Locate the cell with the specified text and output its [x, y] center coordinate. 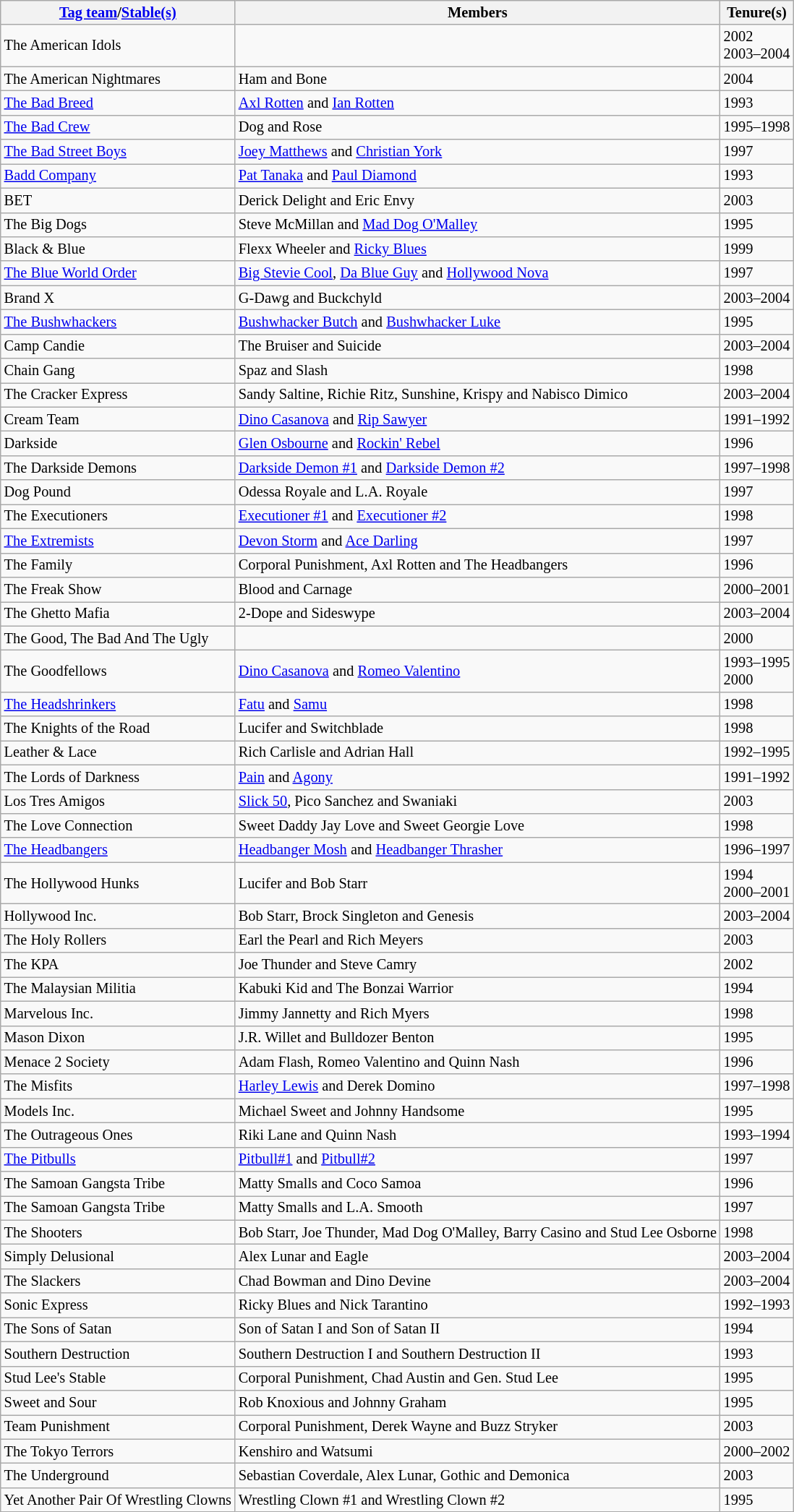
Los Tres Amigos [118, 802]
Bob Starr, Joe Thunder, Mad Dog O'Malley, Barry Casino and Stud Lee Osborne [477, 1232]
Son of Satan I and Son of Satan II [477, 1329]
The Sons of Satan [118, 1329]
1996–1997 [756, 850]
Stud Lee's Stable [118, 1378]
1992–1993 [756, 1305]
Members [477, 12]
The American Idols [118, 46]
Devon Storm and Ace Darling [477, 541]
Tag team/Stable(s) [118, 12]
Sweet and Sour [118, 1402]
Dog and Rose [477, 127]
2004 [756, 79]
Bob Starr, Brock Singleton and Genesis [477, 916]
Flexx Wheeler and Ricky Blues [477, 249]
19942000–2001 [756, 883]
Jimmy Jannetty and Rich Myers [477, 1013]
The Bruiser and Suicide [477, 346]
The Freak Show [118, 589]
Pitbull#1 and Pitbull#2 [477, 1159]
The Executioners [118, 516]
Leather & Lace [118, 752]
The Lords of Darkness [118, 777]
Headbanger Mosh and Headbanger Thrasher [477, 850]
Team Punishment [118, 1427]
The Blue World Order [118, 273]
Models Inc. [118, 1111]
The American Nightmares [118, 79]
Marvelous Inc. [118, 1013]
The KPA [118, 965]
Harley Lewis and Derek Domino [477, 1086]
20022003–2004 [756, 46]
Chain Gang [118, 371]
Earl the Pearl and Rich Meyers [477, 940]
The Hollywood Hunks [118, 883]
Matty Smalls and Coco Samoa [477, 1184]
The Shooters [118, 1232]
Steve McMillan and Mad Dog O'Malley [477, 225]
The Headshrinkers [118, 704]
Fatu and Samu [477, 704]
Odessa Royale and L.A. Royale [477, 492]
2000–2001 [756, 589]
The Family [118, 565]
The Headbangers [118, 850]
Tenure(s) [756, 12]
Kenshiro and Watsumi [477, 1451]
Ricky Blues and Nick Tarantino [477, 1305]
Bushwhacker Butch and Bushwhacker Luke [477, 322]
The Holy Rollers [118, 940]
2000 [756, 638]
Sweet Daddy Jay Love and Sweet Georgie Love [477, 825]
Axl Rotten and Ian Rotten [477, 103]
Pain and Agony [477, 777]
Simply Delusional [118, 1257]
Hollywood Inc. [118, 916]
The Bad Crew [118, 127]
Wrestling Clown #1 and Wrestling Clown #2 [477, 1500]
The Extremists [118, 541]
Camp Candie [118, 346]
Blood and Carnage [477, 589]
Badd Company [118, 176]
The Bad Street Boys [118, 152]
Big Stevie Cool, Da Blue Guy and Hollywood Nova [477, 273]
Kabuki Kid and The Bonzai Warrior [477, 989]
1993–1994 [756, 1135]
The Good, The Bad And The Ugly [118, 638]
2000–2002 [756, 1451]
Derick Delight and Eric Envy [477, 200]
Mason Dixon [118, 1038]
Corporal Punishment, Derek Wayne and Buzz Stryker [477, 1427]
Michael Sweet and Johnny Handsome [477, 1111]
The Bad Breed [118, 103]
Southern Destruction I and Southern Destruction II [477, 1354]
Cream Team [118, 419]
Ham and Bone [477, 79]
BET [118, 200]
The Misfits [118, 1086]
Alex Lunar and Eagle [477, 1257]
1993–19952000 [756, 671]
1992–1995 [756, 752]
Pat Tanaka and Paul Diamond [477, 176]
Yet Another Pair Of Wrestling Clowns [118, 1500]
The Bushwhackers [118, 322]
The Tokyo Terrors [118, 1451]
Sandy Saltine, Richie Ritz, Sunshine, Krispy and Nabisco Dimico [477, 395]
Matty Smalls and L.A. Smooth [477, 1208]
Dino Casanova and Rip Sawyer [477, 419]
Joey Matthews and Christian York [477, 152]
1999 [756, 249]
Dino Casanova and Romeo Valentino [477, 671]
The Pitbulls [118, 1159]
The Ghetto Mafia [118, 614]
Darkside [118, 443]
Brand X [118, 298]
The Big Dogs [118, 225]
Black & Blue [118, 249]
G-Dawg and Buckchyld [477, 298]
Southern Destruction [118, 1354]
Corporal Punishment, Chad Austin and Gen. Stud Lee [477, 1378]
Sonic Express [118, 1305]
2002 [756, 965]
1995–1998 [756, 127]
The Knights of the Road [118, 729]
Riki Lane and Quinn Nash [477, 1135]
Rob Knoxious and Johnny Graham [477, 1402]
Lucifer and Bob Starr [477, 883]
Rich Carlisle and Adrian Hall [477, 752]
Slick 50, Pico Sanchez and Swaniaki [477, 802]
The Outrageous Ones [118, 1135]
Chad Bowman and Dino Devine [477, 1281]
2-Dope and Sideswype [477, 614]
Dog Pound [118, 492]
Executioner #1 and Executioner #2 [477, 516]
J.R. Willet and Bulldozer Benton [477, 1038]
Joe Thunder and Steve Camry [477, 965]
The Cracker Express [118, 395]
The Love Connection [118, 825]
Darkside Demon #1 and Darkside Demon #2 [477, 468]
Lucifer and Switchblade [477, 729]
Spaz and Slash [477, 371]
Menace 2 Society [118, 1062]
The Malaysian Militia [118, 989]
Adam Flash, Romeo Valentino and Quinn Nash [477, 1062]
The Goodfellows [118, 671]
The Slackers [118, 1281]
The Darkside Demons [118, 468]
The Underground [118, 1475]
Glen Osbourne and Rockin' Rebel [477, 443]
Corporal Punishment, Axl Rotten and The Headbangers [477, 565]
Sebastian Coverdale, Alex Lunar, Gothic and Demonica [477, 1475]
